Find where the given text appears and provide that cell's center as (X, Y) coordinate. 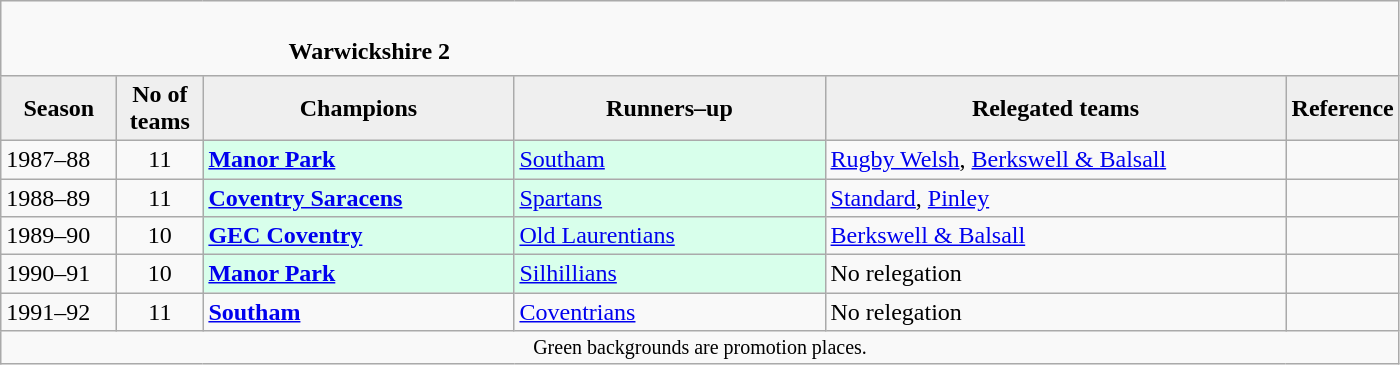
Season (59, 108)
Runners–up (670, 108)
1991–92 (59, 312)
Green backgrounds are promotion places. (700, 348)
Relegated teams (1056, 108)
GEC Coventry (358, 236)
Standard, Pinley (1056, 197)
Silhillians (670, 274)
1988–89 (59, 197)
Reference (1342, 108)
Rugby Welsh, Berkswell & Balsall (1056, 159)
1990–91 (59, 274)
No of teams (160, 108)
1987–88 (59, 159)
Coventry Saracens (358, 197)
1989–90 (59, 236)
Coventrians (670, 312)
Spartans (670, 197)
Berkswell & Balsall (1056, 236)
Champions (358, 108)
Old Laurentians (670, 236)
